Identify which cell holds the provided text, then report its (X, Y) central coordinate. 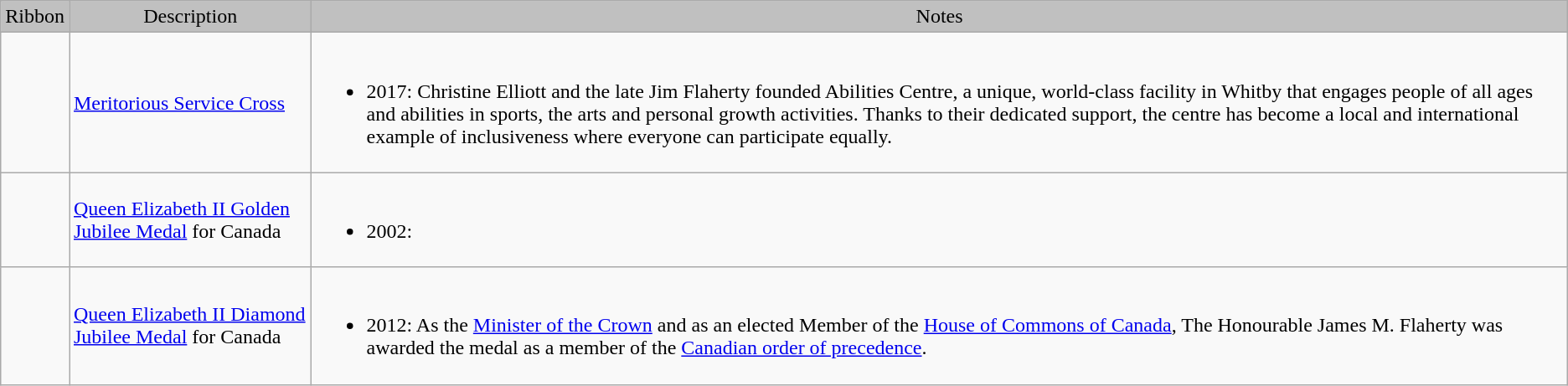
2002: (940, 219)
Queen Elizabeth II Diamond Jubilee Medal for Canada (189, 326)
Ribbon (35, 17)
Meritorious Service Cross (189, 102)
Notes (940, 17)
Description (189, 17)
Queen Elizabeth II Golden Jubilee Medal for Canada (189, 219)
